Identify which cell holds the provided text, then report its [x, y] central coordinate. 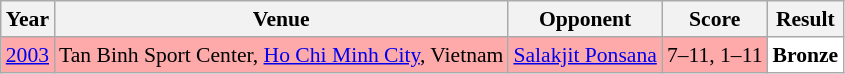
Salakjit Ponsana [584, 55]
Result [806, 19]
7–11, 1–11 [715, 55]
Score [715, 19]
Year [28, 19]
Opponent [584, 19]
Venue [281, 19]
2003 [28, 55]
Bronze [806, 55]
Tan Binh Sport Center, Ho Chi Minh City, Vietnam [281, 55]
